Search for the cell housing the specified text and yield its [X, Y] center coordinate. 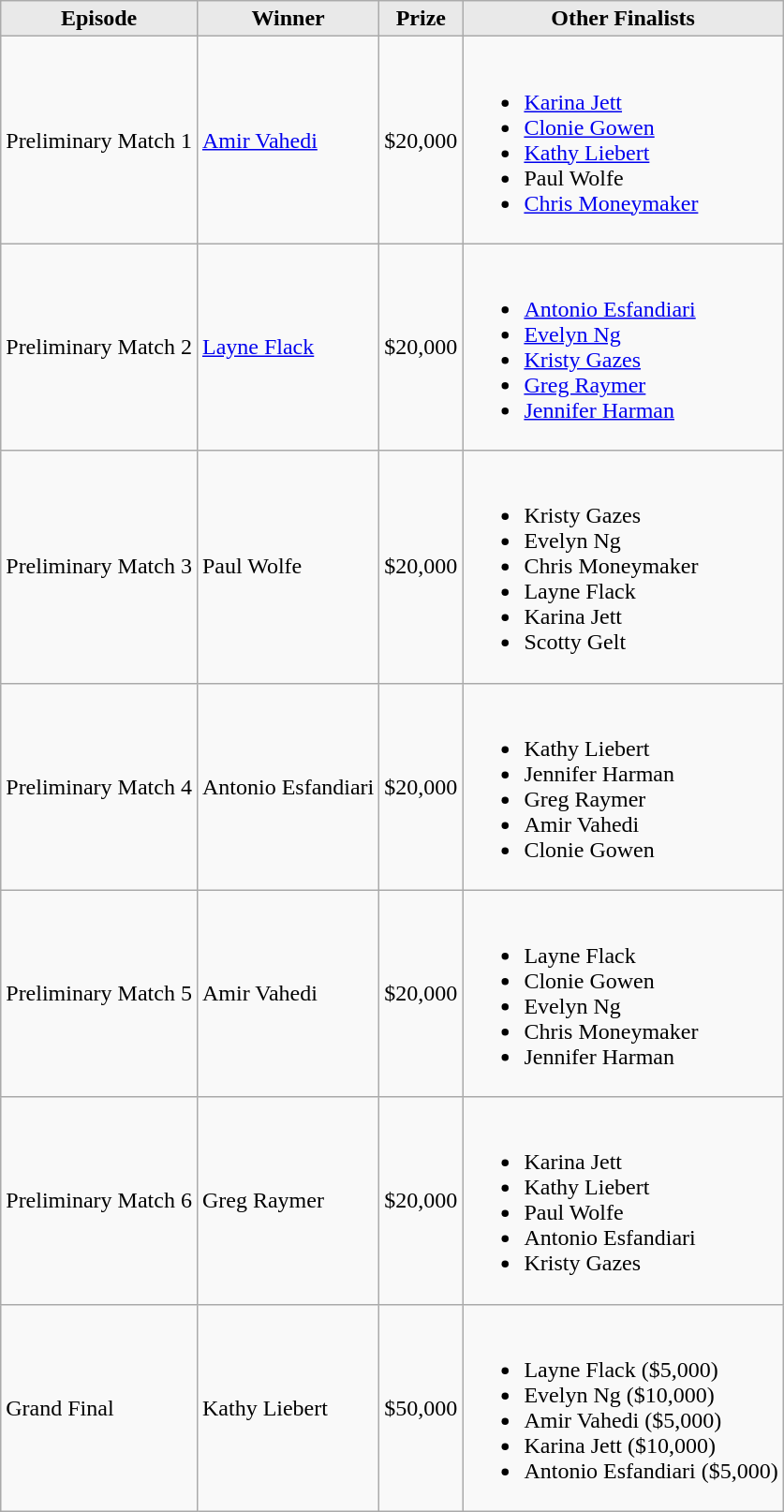
Kathy Liebert [288, 1407]
Grand Final [99, 1407]
Preliminary Match 6 [99, 1201]
Preliminary Match 3 [99, 567]
Prize [422, 19]
Episode [99, 19]
Kristy GazesEvelyn NgChris MoneymakerLayne FlackKarina JettScotty Gelt [623, 567]
Preliminary Match 5 [99, 993]
Karina JettKathy LiebertPaul WolfeAntonio EsfandiariKristy Gazes [623, 1201]
Kathy LiebertJennifer HarmanGreg RaymerAmir VahediClonie Gowen [623, 787]
Greg Raymer [288, 1201]
Paul Wolfe [288, 567]
Preliminary Match 4 [99, 787]
Winner [288, 19]
Layne Flack [288, 347]
$50,000 [422, 1407]
Preliminary Match 2 [99, 347]
Antonio EsfandiariEvelyn NgKristy GazesGreg RaymerJennifer Harman [623, 347]
Other Finalists [623, 19]
Preliminary Match 1 [99, 141]
Layne FlackClonie GowenEvelyn NgChris MoneymakerJennifer Harman [623, 993]
Antonio Esfandiari [288, 787]
Layne Flack ($5,000)Evelyn Ng ($10,000)Amir Vahedi ($5,000)Karina Jett ($10,000)Antonio Esfandiari ($5,000) [623, 1407]
Karina JettClonie GowenKathy LiebertPaul WolfeChris Moneymaker [623, 141]
